Locate the cell with the specified text and output its [x, y] center coordinate. 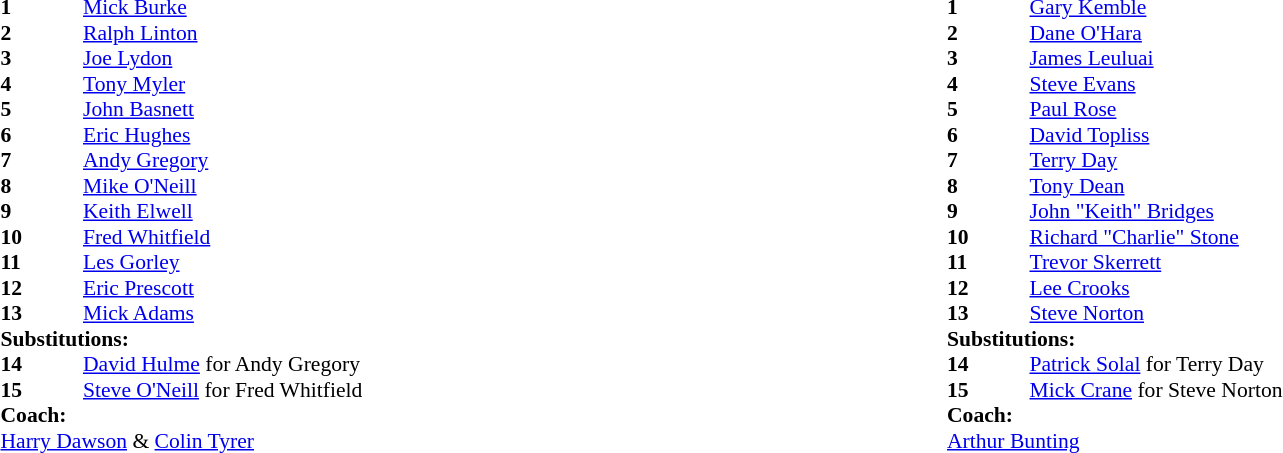
Joe Lydon [222, 59]
Mick Adams [222, 313]
John Basnett [222, 109]
Steve Norton [1156, 313]
Mike O'Neill [222, 186]
Eric Hughes [222, 135]
John "Keith" Bridges [1156, 211]
Patrick Solal for Terry Day [1156, 365]
Paul Rose [1156, 109]
Terry Day [1156, 161]
Fred Whitfield [222, 237]
Mick Crane for Steve Norton [1156, 390]
Steve O'Neill for Fred Whitfield [222, 390]
Eric Prescott [222, 288]
Andy Gregory [222, 161]
Ralph Linton [222, 33]
David Topliss [1156, 135]
Keith Elwell [222, 211]
Les Gorley [222, 263]
Richard "Charlie" Stone [1156, 237]
Trevor Skerrett [1156, 263]
James Leuluai [1156, 59]
Tony Dean [1156, 186]
David Hulme for Andy Gregory [222, 365]
Steve Evans [1156, 84]
Tony Myler [222, 84]
Lee Crooks [1156, 288]
Dane O'Hara [1156, 33]
